Detect which cell encompasses the target text, then output its [X, Y] center coordinate. 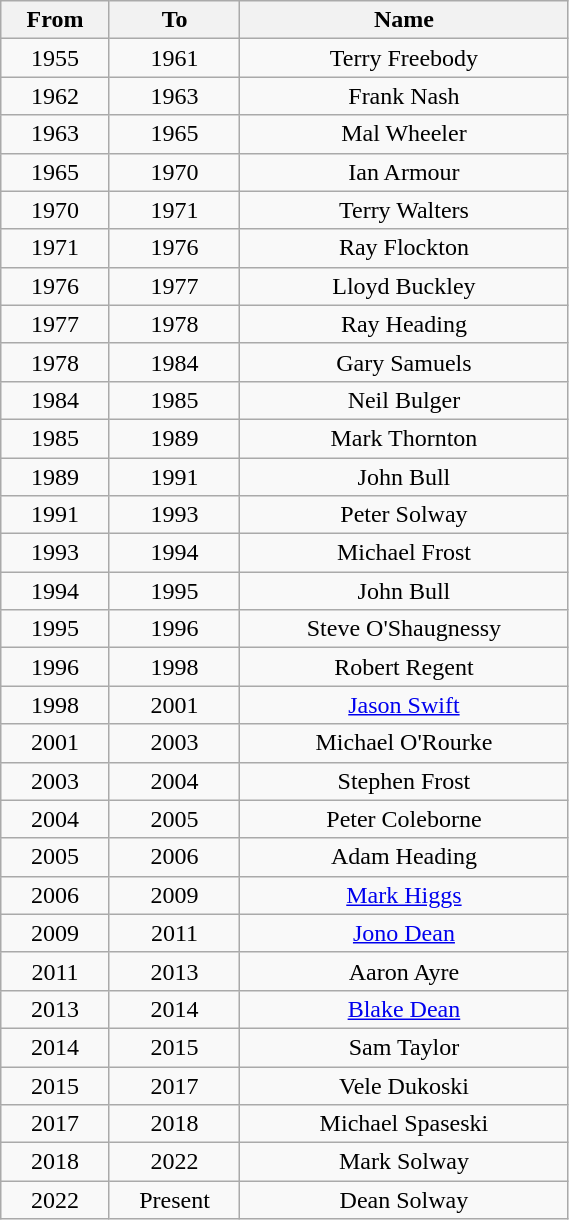
Michael Spaseski [404, 1124]
Mark Thornton [404, 438]
Michael O'Rourke [404, 743]
Present [174, 1200]
Jono Dean [404, 933]
Mal Wheeler [404, 134]
Lloyd Buckley [404, 286]
Mark Higgs [404, 895]
Ray Flockton [404, 248]
Aaron Ayre [404, 971]
Terry Freebody [404, 58]
Sam Taylor [404, 1047]
Ray Heading [404, 324]
Neil Bulger [404, 400]
Peter Solway [404, 515]
Ian Armour [404, 172]
To [174, 20]
Blake Dean [404, 1009]
Mark Solway [404, 1162]
Stephen Frost [404, 781]
Frank Nash [404, 96]
Gary Samuels [404, 362]
1955 [56, 58]
From [56, 20]
Terry Walters [404, 210]
Peter Coleborne [404, 819]
Dean Solway [404, 1200]
Steve O'Shaugnessy [404, 629]
Adam Heading [404, 857]
Jason Swift [404, 705]
1962 [56, 96]
Name [404, 20]
Michael Frost [404, 553]
1961 [174, 58]
Vele Dukoski [404, 1085]
Robert Regent [404, 667]
